Search for the cell housing the specified text and yield its (X, Y) center coordinate. 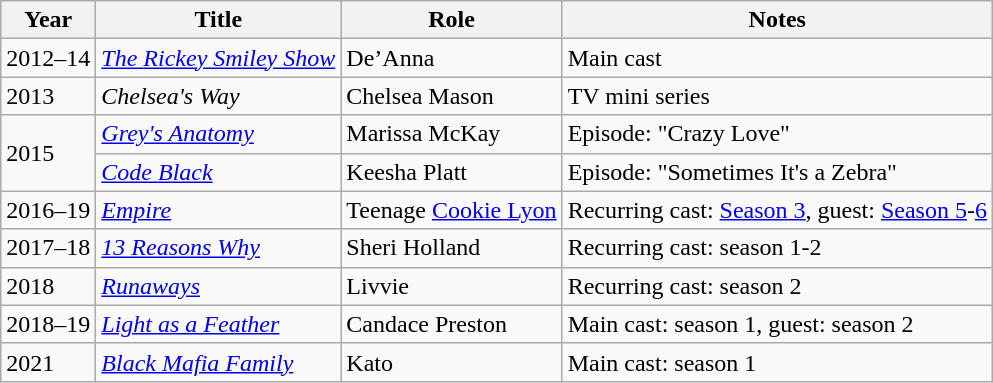
2012–14 (48, 58)
Light as a Feather (218, 324)
Sheri Holland (452, 248)
2018 (48, 286)
Chelsea's Way (218, 96)
Role (452, 20)
Grey's Anatomy (218, 134)
Livvie (452, 286)
2017–18 (48, 248)
Empire (218, 210)
Code Black (218, 172)
Marissa McKay (452, 134)
TV mini series (777, 96)
Recurring cast: season 1-2 (777, 248)
2021 (48, 362)
Recurring cast: season 2 (777, 286)
Episode: "Sometimes It's a Zebra" (777, 172)
Main cast (777, 58)
Episode: "Crazy Love" (777, 134)
Kato (452, 362)
Recurring cast: Season 3, guest: Season 5-6 (777, 210)
De’Anna (452, 58)
Black Mafia Family (218, 362)
The Rickey Smiley Show (218, 58)
Main cast: season 1 (777, 362)
2015 (48, 153)
Teenage Cookie Lyon (452, 210)
Chelsea Mason (452, 96)
Year (48, 20)
13 Reasons Why (218, 248)
Title (218, 20)
2018–19 (48, 324)
2013 (48, 96)
Runaways (218, 286)
Notes (777, 20)
Main cast: season 1, guest: season 2 (777, 324)
Candace Preston (452, 324)
Keesha Platt (452, 172)
2016–19 (48, 210)
